Capture the cell that displays the provided text and extract its [X, Y] central coordinate. 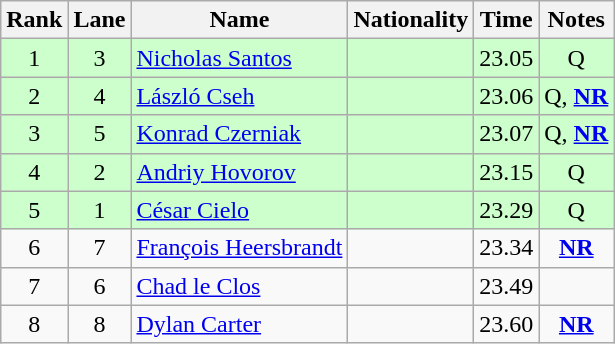
César Cielo [240, 210]
Notes [576, 20]
23.29 [506, 210]
23.07 [506, 134]
Name [240, 20]
23.05 [506, 58]
Lane [100, 20]
23.60 [506, 324]
23.34 [506, 248]
23.49 [506, 286]
Andriy Hovorov [240, 172]
Rank [34, 20]
Dylan Carter [240, 324]
23.06 [506, 96]
François Heersbrandt [240, 248]
Konrad Czerniak [240, 134]
Chad le Clos [240, 286]
23.15 [506, 172]
Nicholas Santos [240, 58]
Nationality [411, 20]
László Cseh [240, 96]
Time [506, 20]
